For the text-containing cell, return its midpoint in (X, Y) coordinate format. 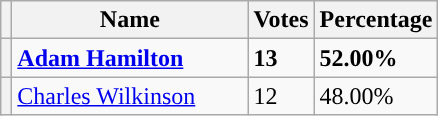
Percentage (376, 20)
Adam Hamilton (130, 58)
13 (281, 58)
Votes (281, 20)
48.00% (376, 96)
12 (281, 96)
52.00% (376, 58)
Charles Wilkinson (130, 96)
Name (130, 20)
